Locate the cell with the specified text and output its (x, y) center coordinate. 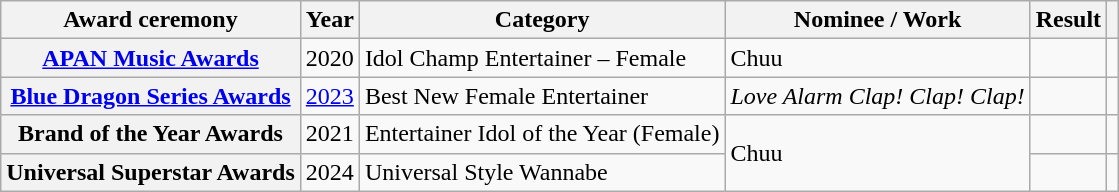
Idol Champ Entertainer – Female (542, 58)
Best New Female Entertainer (542, 96)
Category (542, 20)
Entertainer Idol of the Year (Female) (542, 134)
Brand of the Year Awards (151, 134)
2024 (330, 172)
Year (330, 20)
2021 (330, 134)
2023 (330, 96)
Award ceremony (151, 20)
APAN Music Awards (151, 58)
Blue Dragon Series Awards (151, 96)
Universal Style Wannabe (542, 172)
Love Alarm Clap! Clap! Clap! (878, 96)
Result (1068, 20)
Nominee / Work (878, 20)
2020 (330, 58)
Universal Superstar Awards (151, 172)
